From the cell containing the given text, extract its center point as [X, Y] coordinate. 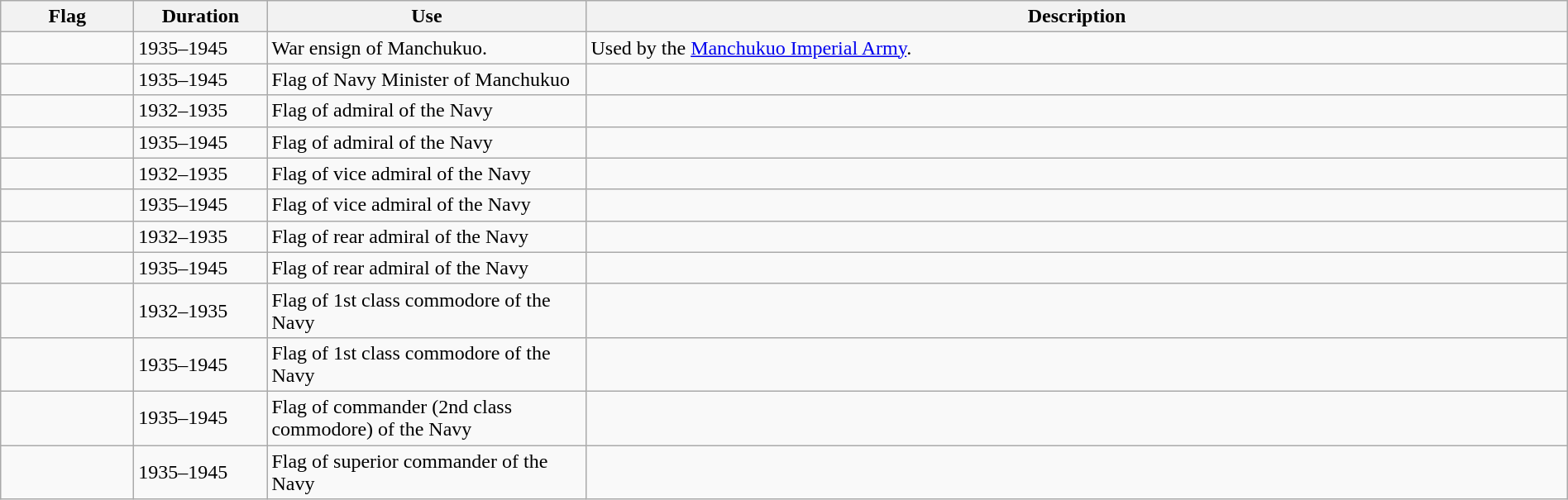
Duration [200, 17]
Flag [68, 17]
Flag of superior commander of the Navy [427, 471]
War ensign of Manchukuo. [427, 48]
Use [427, 17]
Flag of Navy Minister of Manchukuo [427, 79]
Used by the Manchukuo Imperial Army. [1077, 48]
Description [1077, 17]
Flag of commander (2nd class commodore) of the Navy [427, 418]
